Find where the given text appears and provide that cell's center as [x, y] coordinate. 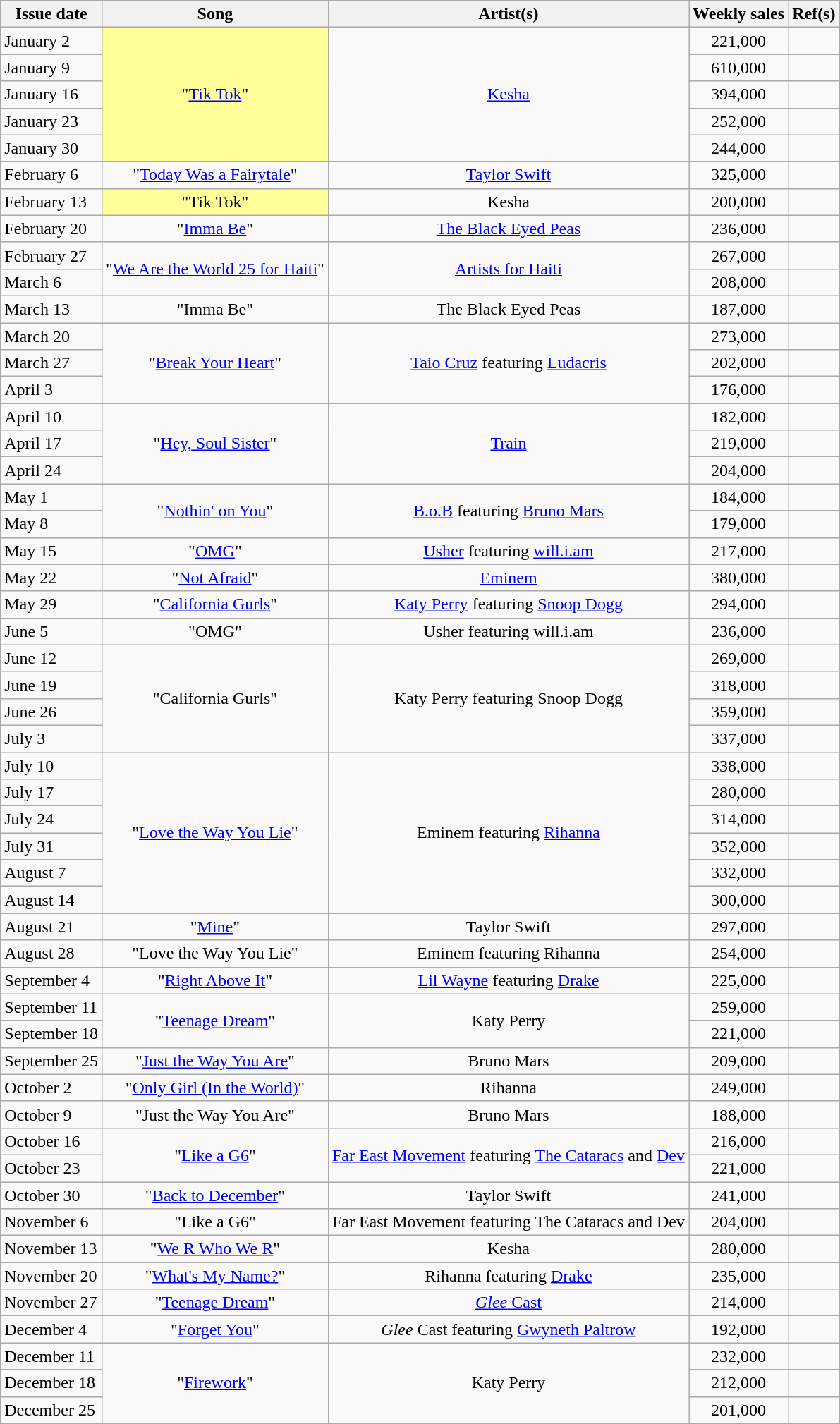
"Not Afraid" [214, 578]
188,000 [739, 1114]
"Firework" [214, 1383]
November 13 [51, 1249]
352,000 [739, 846]
"We R Who We R" [214, 1249]
184,000 [739, 497]
"What's My Name?" [214, 1276]
"Hey, Soul Sister" [214, 444]
Taio Cruz featuring Ludacris [508, 363]
267,000 [739, 255]
Train [508, 444]
Weekly sales [739, 14]
February 27 [51, 255]
273,000 [739, 336]
380,000 [739, 578]
May 29 [51, 604]
214,000 [739, 1303]
March 20 [51, 336]
Rihanna featuring Drake [508, 1276]
February 20 [51, 229]
April 3 [51, 390]
300,000 [739, 900]
"Mine" [214, 927]
April 24 [51, 470]
212,000 [739, 1383]
December 25 [51, 1410]
232,000 [739, 1356]
216,000 [739, 1141]
February 13 [51, 202]
338,000 [739, 765]
200,000 [739, 202]
January 23 [51, 121]
"Right Above It" [214, 980]
November 27 [51, 1303]
September 25 [51, 1061]
"Nothin' on You" [214, 511]
August 14 [51, 900]
Song [214, 14]
January 30 [51, 148]
August 7 [51, 873]
219,000 [739, 444]
July 31 [51, 846]
November 6 [51, 1222]
March 27 [51, 363]
Eminem [508, 578]
May 1 [51, 497]
February 6 [51, 175]
217,000 [739, 551]
August 28 [51, 954]
259,000 [739, 1007]
"Forget You" [214, 1329]
Issue date [51, 14]
"Only Girl (In the World)" [214, 1088]
"Back to December" [214, 1195]
209,000 [739, 1061]
May 8 [51, 524]
December 11 [51, 1356]
297,000 [739, 927]
254,000 [739, 954]
October 30 [51, 1195]
187,000 [739, 309]
April 17 [51, 444]
October 16 [51, 1141]
July 24 [51, 820]
182,000 [739, 417]
June 26 [51, 712]
"Today Was a Fairytale" [214, 175]
Artist(s) [508, 14]
June 5 [51, 631]
314,000 [739, 820]
October 23 [51, 1168]
179,000 [739, 524]
January 2 [51, 41]
July 17 [51, 793]
325,000 [739, 175]
December 4 [51, 1329]
610,000 [739, 68]
225,000 [739, 980]
269,000 [739, 658]
December 18 [51, 1383]
March 6 [51, 282]
Glee Cast [508, 1303]
249,000 [739, 1088]
176,000 [739, 390]
252,000 [739, 121]
201,000 [739, 1410]
Ref(s) [814, 14]
October 2 [51, 1088]
June 19 [51, 685]
"Break Your Heart" [214, 363]
235,000 [739, 1276]
394,000 [739, 95]
192,000 [739, 1329]
244,000 [739, 148]
January 16 [51, 95]
May 15 [51, 551]
January 9 [51, 68]
September 18 [51, 1034]
April 10 [51, 417]
August 21 [51, 927]
208,000 [739, 282]
359,000 [739, 712]
March 13 [51, 309]
October 9 [51, 1114]
Glee Cast featuring Gwyneth Paltrow [508, 1329]
318,000 [739, 685]
November 20 [51, 1276]
294,000 [739, 604]
B.o.B featuring Bruno Mars [508, 511]
337,000 [739, 738]
June 12 [51, 658]
May 22 [51, 578]
July 10 [51, 765]
Artists for Haiti [508, 269]
July 3 [51, 738]
Lil Wayne featuring Drake [508, 980]
"We Are the World 25 for Haiti" [214, 269]
September 4 [51, 980]
Rihanna [508, 1088]
September 11 [51, 1007]
241,000 [739, 1195]
332,000 [739, 873]
202,000 [739, 363]
